Find where the given text appears and provide that cell's center as (X, Y) coordinate. 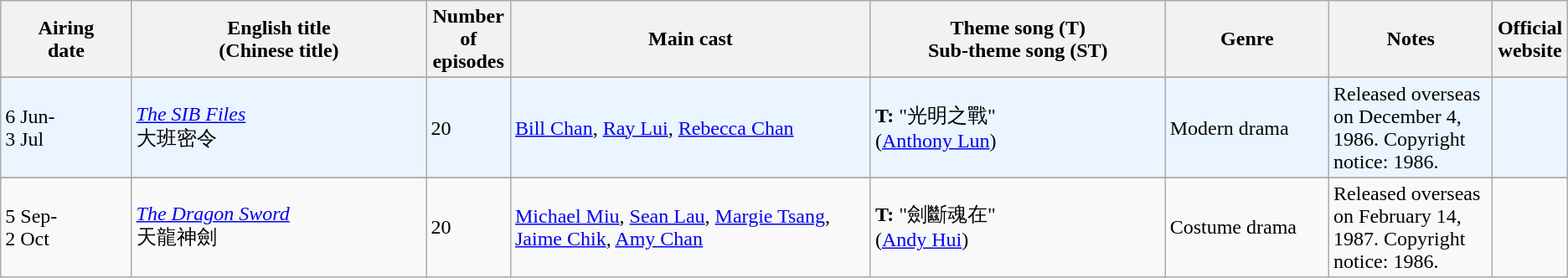
Official website (1529, 39)
Genre (1246, 39)
T: "光明之戰" (Anthony Lun) (1018, 127)
Theme song (T) Sub-theme song (ST) (1018, 39)
The Dragon Sword 天龍神劍 (279, 228)
Number of episodes (469, 39)
T: "劍斷魂在" (Andy Hui) (1018, 228)
The SIB Files 大班密令 (279, 127)
Released overseas on February 14, 1987. Copyright notice: 1986. (1411, 228)
Michael Miu, Sean Lau, Margie Tsang, Jaime Chik, Amy Chan (690, 228)
Modern drama (1246, 127)
Costume drama (1246, 228)
5 Sep- 2 Oct (66, 228)
Airingdate (66, 39)
Bill Chan, Ray Lui, Rebecca Chan (690, 127)
English title (Chinese title) (279, 39)
Released overseas on December 4, 1986. Copyright notice: 1986. (1411, 127)
Notes (1411, 39)
Main cast (690, 39)
6 Jun- 3 Jul (66, 127)
